Identify which cell holds the provided text, then report its (x, y) central coordinate. 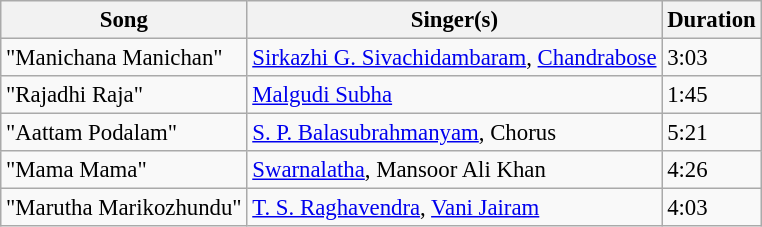
"Manichana Manichan" (124, 58)
Duration (712, 20)
"Marutha Marikozhundu" (124, 208)
1:45 (712, 95)
Sirkazhi G. Sivachidambaram, Chandrabose (454, 58)
S. P. Balasubrahmanyam, Chorus (454, 133)
Song (124, 20)
3:03 (712, 58)
Swarnalatha, Mansoor Ali Khan (454, 170)
T. S. Raghavendra, Vani Jairam (454, 208)
Malgudi Subha (454, 95)
5:21 (712, 133)
"Aattam Podalam" (124, 133)
"Mama Mama" (124, 170)
4:03 (712, 208)
Singer(s) (454, 20)
4:26 (712, 170)
"Rajadhi Raja" (124, 95)
